Pinpoint the cell where the given text exists, returning its (X, Y) midpoint coordinate. 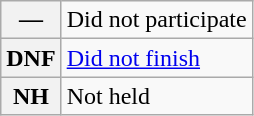
DNF (31, 58)
Did not finish (156, 58)
— (31, 20)
Not held (156, 96)
Did not participate (156, 20)
NH (31, 96)
